Identify which cell holds the provided text, then report its (x, y) central coordinate. 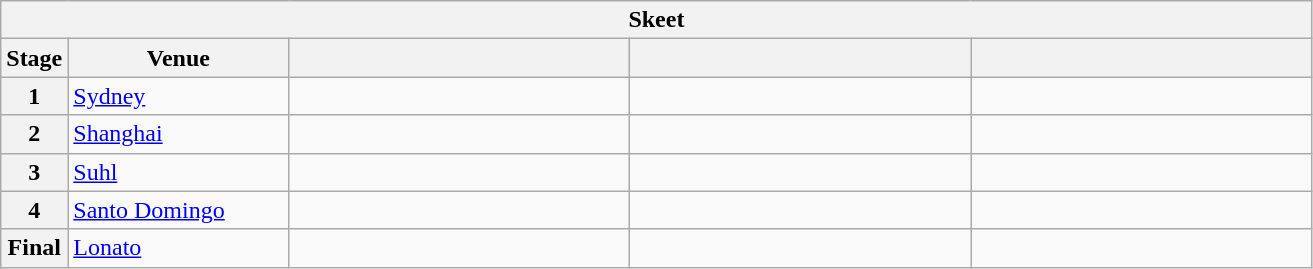
4 (34, 210)
Lonato (178, 248)
Santo Domingo (178, 210)
Skeet (656, 20)
Venue (178, 58)
2 (34, 134)
1 (34, 96)
Sydney (178, 96)
3 (34, 172)
Suhl (178, 172)
Shanghai (178, 134)
Final (34, 248)
Stage (34, 58)
